Return [X, Y] of the center of cell containing provided text 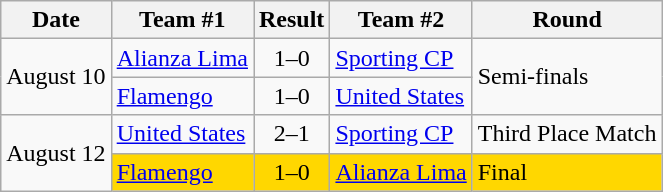
Team #1 [182, 20]
August 12 [56, 153]
Result [292, 20]
Team #2 [401, 20]
August 10 [56, 77]
Date [56, 20]
Third Place Match [567, 134]
2–1 [292, 134]
Round [567, 20]
Final [567, 172]
Semi-finals [567, 77]
